From the cell containing the given text, extract its center point as [X, Y] coordinate. 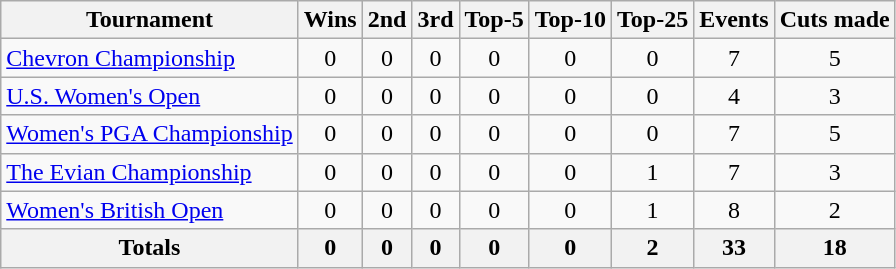
18 [834, 248]
3rd [436, 20]
Chevron Championship [150, 58]
Top-10 [570, 20]
Wins [330, 20]
U.S. Women's Open [150, 96]
Totals [150, 248]
4 [734, 96]
Cuts made [834, 20]
8 [734, 210]
Women's PGA Championship [150, 134]
Top-5 [494, 20]
Top-25 [652, 20]
2nd [387, 20]
Women's British Open [150, 210]
Events [734, 20]
33 [734, 248]
The Evian Championship [150, 172]
Tournament [150, 20]
